Extract the (X, Y) coordinate from the center of the cell holding the provided text.  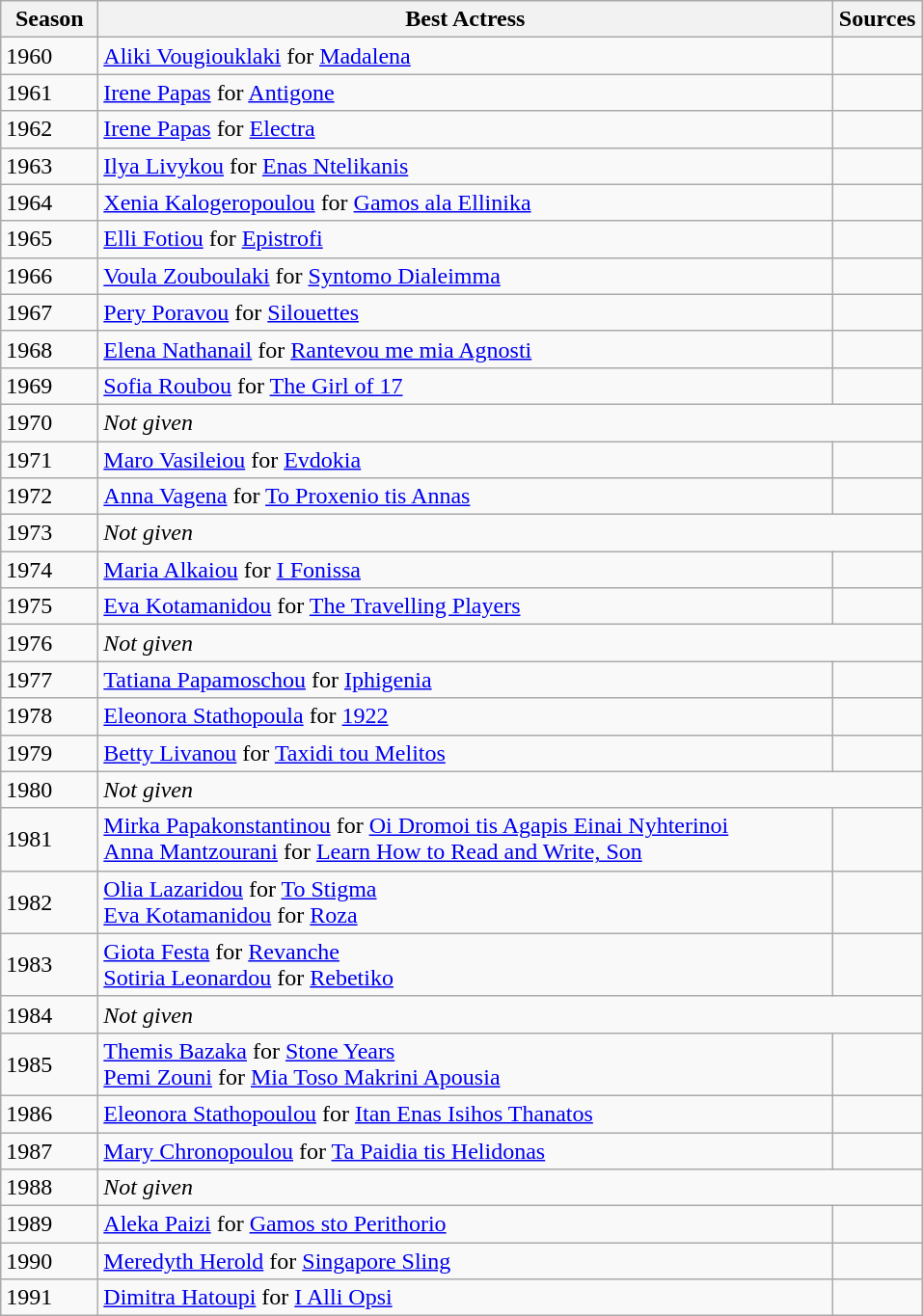
1975 (50, 606)
Betty Livanou for Taxidi tou Melitos (465, 753)
Sofia Roubou for The Girl of 17 (465, 386)
1985 (50, 1064)
1991 (50, 1298)
Dimitra Hatoupi for I Alli Opsi (465, 1298)
1964 (50, 202)
1969 (50, 386)
Voula Zouboulaki for Syntomo Dialeimma (465, 276)
Meredyth Herold for Singapore Sling (465, 1261)
1970 (50, 422)
1986 (50, 1114)
Tatiana Papamoschou for Iphigenia (465, 680)
1980 (50, 790)
Mirka Papakonstantinou for Oi Dromoi tis Agapis Einai NyhterinoiAnna Mantzourani for Learn How to Read and Write, Son (465, 839)
Eleonora Stathopoulou for Itan Enas Isihos Thanatos (465, 1114)
Giota Festa for RevancheSotiria Leonardou for Rebetiko (465, 964)
1968 (50, 349)
1966 (50, 276)
Best Actress (465, 19)
Olia Lazaridou for To StigmaEva Kotamanidou for Roza (465, 902)
1974 (50, 570)
Irene Papas for Electra (465, 129)
Sources (878, 19)
1979 (50, 753)
1978 (50, 716)
1972 (50, 497)
Elli Fotiou for Epistrofi (465, 239)
Irene Papas for Antigone (465, 93)
Eleonora Stathopoula for 1922 (465, 716)
Pery Poravou for Silouettes (465, 312)
1990 (50, 1261)
1988 (50, 1188)
1963 (50, 166)
Anna Vagena for To Proxenio tis Annas (465, 497)
1989 (50, 1224)
1984 (50, 1014)
1987 (50, 1150)
1965 (50, 239)
1961 (50, 93)
1967 (50, 312)
1983 (50, 964)
Xenia Kalogeropoulou for Gamos ala Ellinika (465, 202)
1962 (50, 129)
1977 (50, 680)
Eva Kotamanidou for The Travelling Players (465, 606)
Aleka Paizi for Gamos sto Perithorio (465, 1224)
Ilya Livykou for Enas Ntelikanis (465, 166)
Aliki Vougiouklaki for Madalena (465, 56)
Season (50, 19)
Maria Alkaiou for I Fonissa (465, 570)
1973 (50, 533)
1971 (50, 460)
1960 (50, 56)
Themis Bazaka for Stone Years Pemi Zouni for Mia Toso Makrini Apousia (465, 1064)
Mary Chronopoulou for Ta Paidia tis Helidonas (465, 1150)
1982 (50, 902)
Elena Nathanail for Rantevou me mia Agnosti (465, 349)
1981 (50, 839)
Maro Vasileiou for Evdokia (465, 460)
1976 (50, 643)
